Return the (X, Y) coordinate for the center point of the cell that contains the specified text.  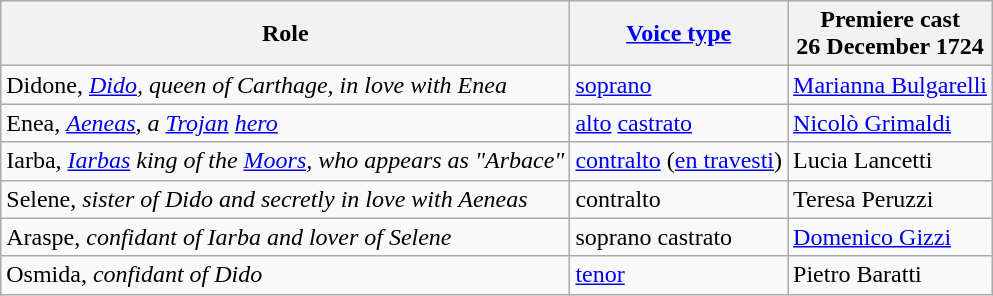
Premiere cast26 December 1724 (890, 34)
Lucia Lancetti (890, 161)
contralto (679, 199)
Didone, Dido, queen of Carthage, in love with Enea (286, 85)
Teresa Peruzzi (890, 199)
Araspe, confidant of Iarba and lover of Selene (286, 237)
soprano castrato (679, 237)
Role (286, 34)
alto castrato (679, 123)
soprano (679, 85)
Pietro Baratti (890, 275)
tenor (679, 275)
Selene, sister of Dido and secretly in love with Aeneas (286, 199)
Osmida, confidant of Dido (286, 275)
Marianna Bulgarelli (890, 85)
Iarba, Iarbas king of the Moors, who appears as "Arbace" (286, 161)
Nicolò Grimaldi (890, 123)
Domenico Gizzi (890, 237)
contralto (en travesti) (679, 161)
Enea, Aeneas, a Trojan hero (286, 123)
Voice type (679, 34)
